Return the (X, Y) coordinate for the center point of the cell that contains the specified text.  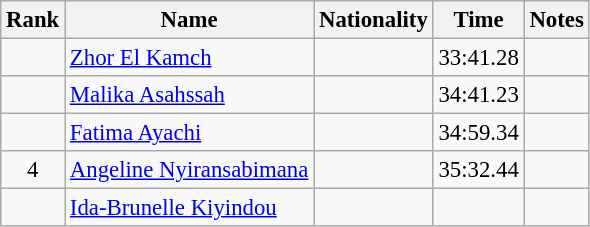
Time (478, 20)
Name (190, 20)
Ida-Brunelle Kiyindou (190, 208)
34:41.23 (478, 95)
Angeline Nyiransabimana (190, 170)
Fatima Ayachi (190, 133)
33:41.28 (478, 58)
4 (33, 170)
Nationality (374, 20)
35:32.44 (478, 170)
Rank (33, 20)
Malika Asahssah (190, 95)
34:59.34 (478, 133)
Zhor El Kamch (190, 58)
Notes (556, 20)
